Identify which cell holds the provided text, then report its [X, Y] central coordinate. 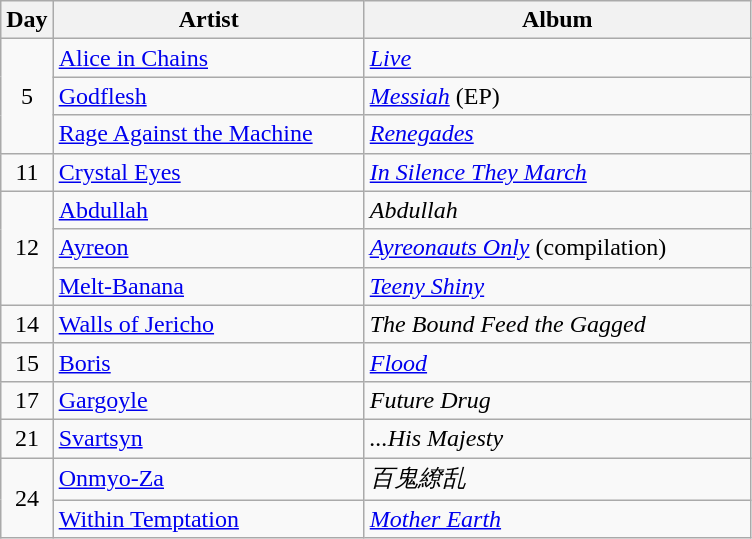
Melt-Banana [208, 286]
Crystal Eyes [208, 172]
Rage Against the Machine [208, 134]
...His Majesty [557, 438]
Day [27, 20]
Ayreonauts Only (compilation) [557, 248]
Artist [208, 20]
Walls of Jericho [208, 324]
Album [557, 20]
Renegades [557, 134]
14 [27, 324]
Svartsyn [208, 438]
In Silence They March [557, 172]
15 [27, 362]
24 [27, 498]
Flood [557, 362]
Messiah (EP) [557, 96]
Boris [208, 362]
Gargoyle [208, 400]
Ayreon [208, 248]
Future Drug [557, 400]
5 [27, 96]
17 [27, 400]
21 [27, 438]
Within Temptation [208, 519]
Alice in Chains [208, 58]
11 [27, 172]
Onmyo-Za [208, 480]
Teeny Shiny [557, 286]
Godflesh [208, 96]
The Bound Feed the Gagged [557, 324]
Mother Earth [557, 519]
Live [557, 58]
百鬼繚乱 [557, 480]
12 [27, 248]
